Identify which cell holds the provided text, then report its [X, Y] central coordinate. 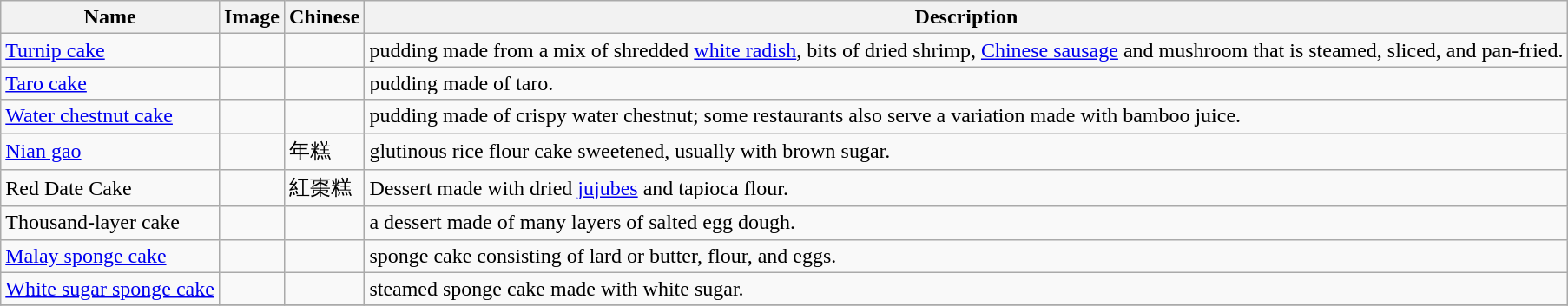
年糕 [324, 151]
glutinous rice flour cake sweetened, usually with brown sugar. [966, 151]
Thousand-layer cake [110, 223]
Description [966, 17]
Water chestnut cake [110, 116]
a dessert made of many layers of salted egg dough. [966, 223]
Taro cake [110, 83]
Name [110, 17]
Turnip cake [110, 50]
Malay sponge cake [110, 256]
sponge cake consisting of lard or butter, flour, and eggs. [966, 256]
pudding made of crispy water chestnut; some restaurants also serve a variation made with bamboo juice. [966, 116]
White sugar sponge cake [110, 289]
Nian gao [110, 151]
Red Date Cake [110, 189]
紅棗糕 [324, 189]
Image [252, 17]
Chinese [324, 17]
pudding made of taro. [966, 83]
Dessert made with dried jujubes and tapioca flour. [966, 189]
steamed sponge cake made with white sugar. [966, 289]
pudding made from a mix of shredded white radish, bits of dried shrimp, Chinese sausage and mushroom that is steamed, sliced, and pan-fried. [966, 50]
